Return [x, y] of the center of cell containing provided text 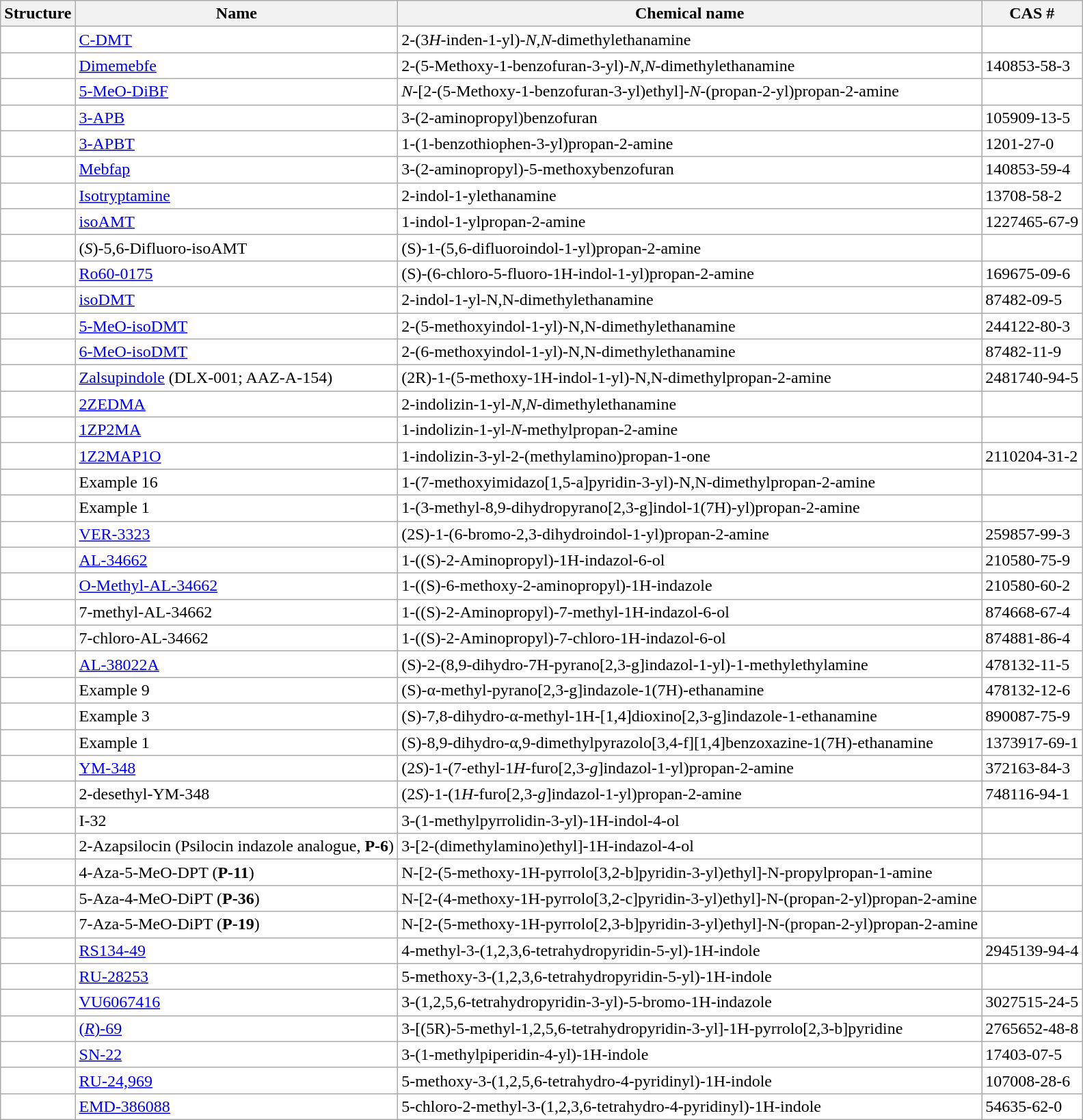
(S)-(6-chloro-5-fluoro-1H-indol-1-yl)propan-2-amine [690, 274]
(S)-5,6-Difluoro-isoAMT [237, 248]
1-indol-1-ylpropan-2-amine [690, 222]
1227465-67-9 [1032, 222]
3-APBT [237, 144]
3-[2-(dimethylamino)ethyl]-1H-indazol-4-ol [690, 846]
1-((S)-2-Aminopropyl)-7-methyl-1H-indazol-6-ol [690, 612]
2-Azapsilocin (Psilocin indazole analogue, P-6) [237, 846]
N-[2-(5-methoxy-1H-pyrrolo[2,3-b]pyridin-3-yl)ethyl]-N-(propan-2-yl)propan-2-amine [690, 924]
3027515-24-5 [1032, 1002]
478132-11-5 [1032, 664]
Name [237, 14]
RU-24,969 [237, 1080]
AL-38022A [237, 664]
VU6067416 [237, 1002]
107008-28-6 [1032, 1080]
372163-84-3 [1032, 769]
(2R)-1-(5-methoxy-1H-indol-1-yl)-N,N-dimethylpropan-2-amine [690, 378]
54635-62-0 [1032, 1106]
Structure [38, 14]
5-methoxy-3-(1,2,5,6-tetrahydro-4-pyridinyl)-1H-indole [690, 1080]
2-(6-methoxyindol-1-yl)-N,N-dimethylethanamine [690, 352]
2481740-94-5 [1032, 378]
(2S)-1-(6-bromo-2,3-dihydroindol-1-yl)propan-2-amine [690, 534]
1-(1-benzothiophen-3-yl)propan-2-amine [690, 144]
(S)-8,9-dihydro-α,9-dimethylpyrazolo[3,4-f][1,4]benzoxazine-1(7H)-ethanamine [690, 742]
AL-34662 [237, 560]
VER-3323 [237, 534]
4-methyl-3-(1,2,3,6-tetrahydropyridin-5-yl)-1H-indole [690, 950]
Example 9 [237, 690]
EMD-386088 [237, 1106]
2-indol-1-yl-N,N-dimethylethanamine [690, 299]
2-indol-1-ylethanamine [690, 196]
105909-13-5 [1032, 118]
2110204-31-2 [1032, 456]
5-Aza-4-MeO-DiPT (P-36) [237, 898]
(2S)-1-(7-ethyl-1H-furo[2,3-g]indazol-1-yl)propan-2-amine [690, 769]
Ro60-0175 [237, 274]
7-Aza-5-MeO-DiPT (P-19) [237, 924]
3-[(5R)-5-methyl-1,2,5,6-tetrahydropyridin-3-yl]-1H-pyrrolo[2,3-b]pyridine [690, 1028]
5-chloro-2-methyl-3-(1,2,3,6-tetrahydro-4-pyridinyl)-1H-indole [690, 1106]
874668-67-4 [1032, 612]
87482-09-5 [1032, 299]
169675-09-6 [1032, 274]
1-(7-methoxyimidazo[1,5-a]pyridin-3-yl)-N,N-dimethylpropan-2-amine [690, 482]
CAS # [1032, 14]
3-(2-aminopropyl)benzofuran [690, 118]
1-(3-methyl-8,9-dihydropyrano[2,3-g]indol-1(7H)-yl)propan-2-amine [690, 508]
Mebfap [237, 170]
874881-86-4 [1032, 638]
3-(1-methylpiperidin-4-yl)-1H-indole [690, 1054]
2-(3H-inden-1-yl)-N,N-dimethylethanamine [690, 40]
(R)-69 [237, 1028]
(S)-2-(8,9-dihydro-7H-pyrano[2,3-g]indazol-1-yl)-1-methylethylamine [690, 664]
1-((S)-6-methoxy-2-aminopropyl)-1H-indazole [690, 586]
5-MeO-isoDMT [237, 326]
Chemical name [690, 14]
I-32 [237, 821]
Isotryptamine [237, 196]
5-MeO-DiBF [237, 92]
isoDMT [237, 299]
2945139-94-4 [1032, 950]
17403-07-5 [1032, 1054]
1-indolizin-1-yl-N-methylpropan-2-amine [690, 430]
C-DMT [237, 40]
140853-59-4 [1032, 170]
13708-58-2 [1032, 196]
140853-58-3 [1032, 66]
Example 16 [237, 482]
478132-12-6 [1032, 690]
7-chloro-AL-34662 [237, 638]
N-[2-(4-methoxy-1H-pyrrolo[3,2-c]pyridin-3-yl)ethyl]-N-(propan-2-yl)propan-2-amine [690, 898]
2765652-48-8 [1032, 1028]
N-[2-(5-Methoxy-1-benzofuran-3-yl)ethyl]-N-(propan-2-yl)propan-2-amine [690, 92]
SN-22 [237, 1054]
2-indolizin-1-yl-N,N-dimethylethanamine [690, 404]
4-Aza-5-MeO-DPT (P-11) [237, 872]
87482-11-9 [1032, 352]
1-((S)-2-Aminopropyl)-7-chloro-1H-indazol-6-ol [690, 638]
Zalsupindole (DLX-001; AAZ-A-154) [237, 378]
5-methoxy-3-(1,2,3,6-tetrahydropyridin-5-yl)-1H-indole [690, 976]
2-(5-Methoxy-1-benzofuran-3-yl)-N,N-dimethylethanamine [690, 66]
244122-80-3 [1032, 326]
YM-348 [237, 769]
1ZP2MA [237, 430]
1Z2MAP1O [237, 456]
1-indolizin-3-yl-2-(methylamino)propan-1-one [690, 456]
(S)-7,8-dihydro-α-methyl-1H-[1,4]dioxino[2,3-g]indazole-1-ethanamine [690, 716]
1373917-69-1 [1032, 742]
O-Methyl-AL-34662 [237, 586]
RU-28253 [237, 976]
259857-99-3 [1032, 534]
890087-75-9 [1032, 716]
748116-94-1 [1032, 795]
Dimemebfe [237, 66]
210580-75-9 [1032, 560]
2-desethyl-YM-348 [237, 795]
2-(5-methoxyindol-1-yl)-N,N-dimethylethanamine [690, 326]
N-[2-(5-methoxy-1H-pyrrolo[3,2-b]pyridin-3-yl)ethyl]-N-propylpropan-1-amine [690, 872]
3-(1-methylpyrrolidin-3-yl)-1H-indol-4-ol [690, 821]
RS134-49 [237, 950]
(S)-1-(5,6-difluoroindol-1-yl)propan-2-amine [690, 248]
210580-60-2 [1032, 586]
7-methyl-AL-34662 [237, 612]
1201-27-0 [1032, 144]
1-((S)-2-Aminopropyl)-1H-indazol-6-ol [690, 560]
isoAMT [237, 222]
3-(1,2,5,6-tetrahydropyridin-3-yl)-5-bromo-1H-indazole [690, 1002]
3-APB [237, 118]
(S)-α-methyl-pyrano[2,3-g]indazole-1(7H)-ethanamine [690, 690]
2ZEDMA [237, 404]
Example 3 [237, 716]
3-(2-aminopropyl)-5-methoxybenzofuran [690, 170]
6-MeO-isoDMT [237, 352]
(2S)-1-(1H-furo[2,3-g]indazol-1-yl)propan-2-amine [690, 795]
